Capture the cell that displays the provided text and extract its (X, Y) central coordinate. 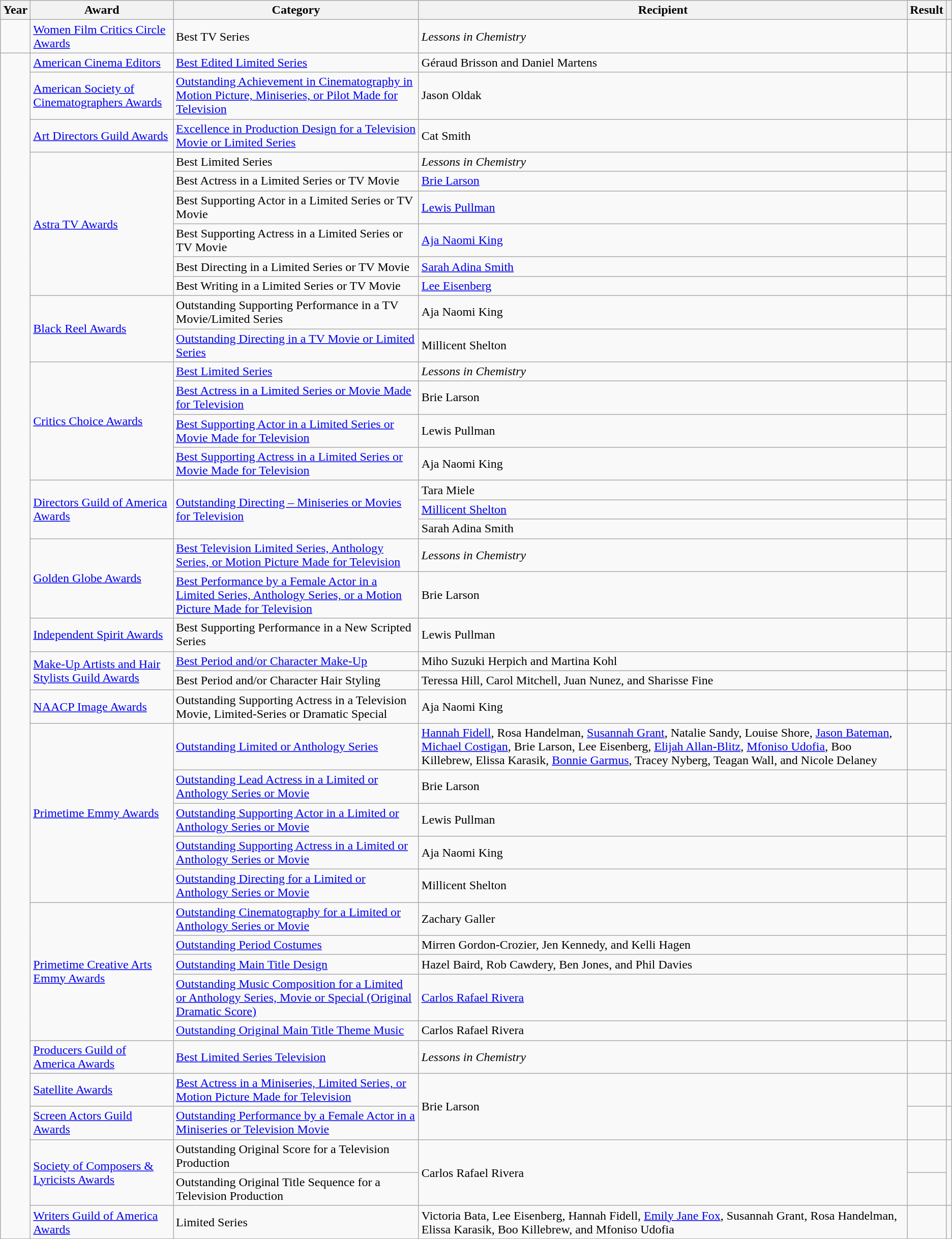
Best Performance by a Female Actor in a Limited Series, Anthology Series, or a Motion Picture Made for Television (296, 595)
Zachary Galler (663, 919)
American Cinema Editors (102, 63)
Outstanding Lead Actress in a Limited or Anthology Series or Movie (296, 786)
Best Television Limited Series, Anthology Series, or Motion Picture Made for Television (296, 555)
Make-Up Artists and Hair Stylists Guild Awards (102, 671)
American Society of Cinematographers Awards (102, 96)
Art Directors Guild Awards (102, 135)
Recipient (663, 10)
Jason Oldak (663, 96)
Satellite Awards (102, 1090)
Outstanding Cinematography for a Limited or Anthology Series or Movie (296, 919)
Astra TV Awards (102, 224)
Outstanding Limited or Anthology Series (296, 746)
NAACP Image Awards (102, 707)
Miho Suzuki Herpich and Martina Kohl (663, 661)
Outstanding Achievement in Cinematography in Motion Picture, Miniseries, or Pilot Made for Television (296, 96)
Limited Series (296, 1222)
Outstanding Original Main Title Theme Music (296, 1031)
Primetime Emmy Awards (102, 812)
Best Directing in a Limited Series or TV Movie (296, 266)
Outstanding Performance by a Female Actor in a Miniseries or Television Movie (296, 1123)
Best Supporting Actor in a Limited Series or TV Movie (296, 207)
Primetime Creative Arts Emmy Awards (102, 971)
Golden Globe Awards (102, 579)
Independent Spirit Awards (102, 634)
Outstanding Original Title Sequence for a Television Production (296, 1189)
Award (102, 10)
Best Actress in a Miniseries, Limited Series, or Motion Picture Made for Television (296, 1090)
Producers Guild of America Awards (102, 1056)
Outstanding Supporting Actress in a Television Movie, Limited-Series or Dramatic Special (296, 707)
Black Reel Awards (102, 328)
Outstanding Music Composition for a Limited or Anthology Series, Movie or Special (Original Dramatic Score) (296, 998)
Best Supporting Actress in a Limited Series or TV Movie (296, 240)
Best Limited Series Television (296, 1056)
Best Period and/or Character Hair Styling (296, 680)
Géraud Brisson and Daniel Martens (663, 63)
Best Edited Limited Series (296, 63)
Best Period and/or Character Make-Up (296, 661)
Best Supporting Actress in a Limited Series or Movie Made for Television (296, 464)
Lee Eisenberg (663, 286)
Outstanding Directing in a TV Movie or Limited Series (296, 345)
Year (15, 10)
Teressa Hill, Carol Mitchell, Juan Nunez, and Sharisse Fine (663, 680)
Screen Actors Guild Awards (102, 1123)
Outstanding Main Title Design (296, 964)
Women Film Critics Circle Awards (102, 37)
Society of Composers & Lyricists Awards (102, 1172)
Tara Miele (663, 490)
Outstanding Supporting Actress in a Limited or Anthology Series or Movie (296, 853)
Best Supporting Actor in a Limited Series or Movie Made for Television (296, 431)
Outstanding Supporting Performance in a TV Movie/Limited Series (296, 312)
Result (927, 10)
Writers Guild of America Awards (102, 1222)
Category (296, 10)
Best Actress in a Limited Series or Movie Made for Television (296, 398)
Best Actress in a Limited Series or TV Movie (296, 181)
Victoria Bata, Lee Eisenberg, Hannah Fidell, Emily Jane Fox, Susannah Grant, Rosa Handelman, Elissa Karasik, Boo Killebrew, and Mfoniso Udofia (663, 1222)
Best Writing in a Limited Series or TV Movie (296, 286)
Outstanding Supporting Actor in a Limited or Anthology Series or Movie (296, 820)
Outstanding Period Costumes (296, 945)
Outstanding Directing for a Limited or Anthology Series or Movie (296, 886)
Directors Guild of America Awards (102, 509)
Mirren Gordon-Crozier, Jen Kennedy, and Kelli Hagen (663, 945)
Critics Choice Awards (102, 421)
Best TV Series (296, 37)
Outstanding Directing – Miniseries or Movies for Television (296, 509)
Best Supporting Performance in a New Scripted Series (296, 634)
Hazel Baird, Rob Cawdery, Ben Jones, and Phil Davies (663, 964)
Cat Smith (663, 135)
Excellence in Production Design for a Television Movie or Limited Series (296, 135)
Outstanding Original Score for a Television Production (296, 1156)
